Return [X, Y] of the center of cell containing provided text 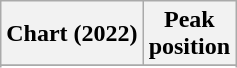
Peakposition [189, 34]
Chart (2022) [72, 34]
